Provide the (x, y) coordinate of the cell's center where the given text is located.  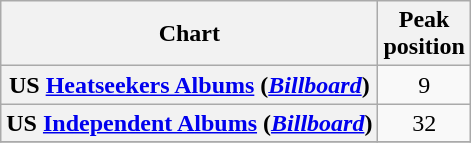
US Heatseekers Albums (Billboard) (190, 85)
32 (424, 123)
Chart (190, 34)
US Independent Albums (Billboard) (190, 123)
Peakposition (424, 34)
9 (424, 85)
